Find where the given text appears and provide that cell's center as (X, Y) coordinate. 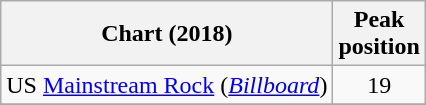
US Mainstream Rock (Billboard) (167, 85)
Peakposition (379, 34)
19 (379, 85)
Chart (2018) (167, 34)
